Find where the given text appears and provide that cell's center as [X, Y] coordinate. 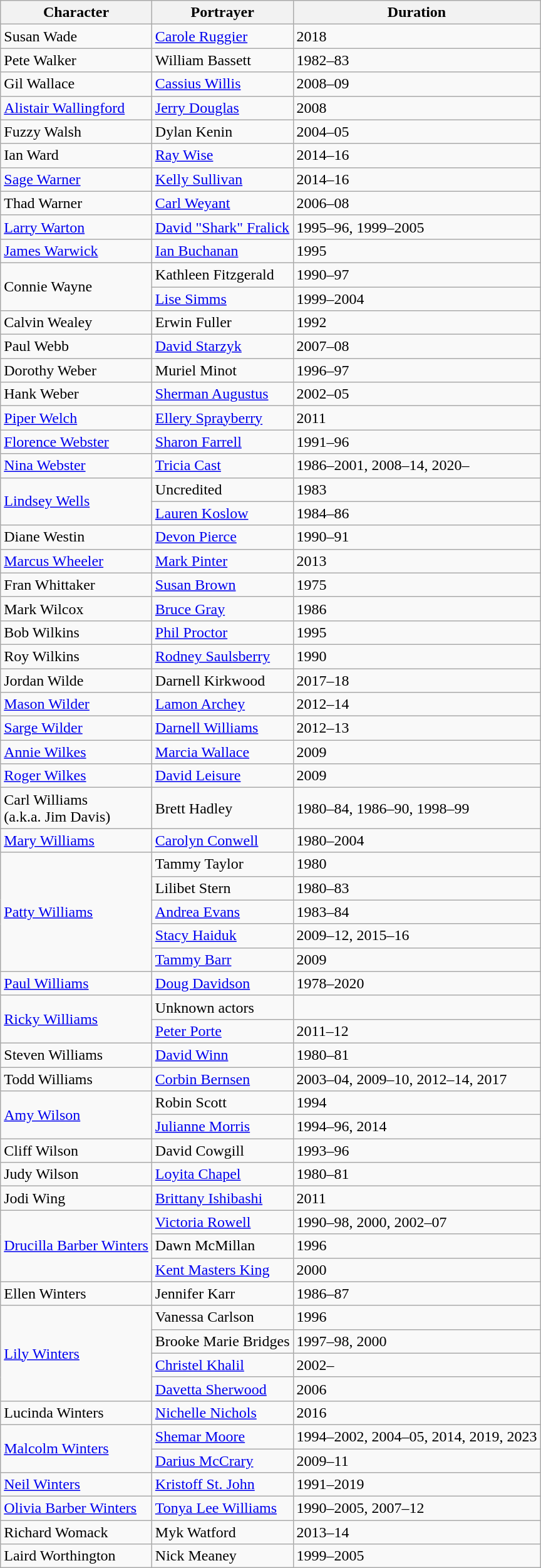
Sarge Wilder [76, 728]
Tammy Taylor [222, 864]
Neil Winters [76, 1485]
Corbin Bernsen [222, 1079]
Hank Weber [76, 394]
Carole Ruggier [222, 36]
Olivia Barber Winters [76, 1508]
Judy Wilson [76, 1174]
Ellery Sprayberry [222, 418]
David Starzyk [222, 347]
2011–12 [417, 1031]
1983–84 [417, 912]
1975 [417, 585]
Kristoff St. John [222, 1485]
Richard Womack [76, 1532]
Dawn McMillan [222, 1246]
Jordan Wilde [76, 680]
Mary Williams [76, 840]
1996–97 [417, 370]
Pete Walker [76, 60]
2002–05 [417, 394]
Character [76, 13]
Victoria Rowell [222, 1222]
Peter Porte [222, 1031]
Susan Brown [222, 585]
2017–18 [417, 680]
Nina Webster [76, 466]
Shemar Moore [222, 1436]
2016 [417, 1413]
Ian Buchanan [222, 251]
David Leisure [222, 776]
David Cowgill [222, 1151]
Sherman Augustus [222, 394]
Lamon Archey [222, 704]
Malcolm Winters [76, 1448]
Annie Wilkes [76, 752]
Ian Ward [76, 155]
2006–08 [417, 203]
Christel Khalil [222, 1365]
Devon Pierce [222, 537]
Darnell Williams [222, 728]
Sage Warner [76, 179]
Darius McCrary [222, 1461]
1990–97 [417, 274]
1980–2004 [417, 840]
2009–12, 2015–16 [417, 936]
Marcia Wallace [222, 752]
Laird Worthington [76, 1556]
Darnell Kirkwood [222, 680]
1999–2005 [417, 1556]
1999–2004 [417, 299]
Steven Williams [76, 1055]
1990–98, 2000, 2002–07 [417, 1222]
Lucinda Winters [76, 1413]
Cassius Willis [222, 84]
Doug Davidson [222, 983]
2007–08 [417, 347]
Paul Webb [76, 347]
Mark Pinter [222, 561]
Paul Williams [76, 983]
2008 [417, 108]
Erwin Fuller [222, 323]
1986–2001, 2008–14, 2020– [417, 466]
James Warwick [76, 251]
Drucilla Barber Winters [76, 1246]
1990 [417, 656]
Mason Wilder [76, 704]
Tammy Barr [222, 959]
1980–84, 1986–90, 1998–99 [417, 808]
Loyita Chapel [222, 1174]
Carolyn Conwell [222, 840]
Roger Wilkes [76, 776]
Ray Wise [222, 155]
Bruce Gray [222, 609]
Amy Wilson [76, 1115]
Kathleen Fitzgerald [222, 274]
Jodi Wing [76, 1198]
Stacy Haiduk [222, 936]
1995–96, 1999–2005 [417, 227]
Unknown actors [222, 1007]
Muriel Minot [222, 370]
1993–96 [417, 1151]
Marcus Wheeler [76, 561]
2012–14 [417, 704]
1978–2020 [417, 983]
Lindsey Wells [76, 501]
1983 [417, 489]
Florence Webster [76, 442]
Connie Wayne [76, 286]
Fran Whittaker [76, 585]
Brooke Marie Bridges [222, 1341]
Susan Wade [76, 36]
2006 [417, 1389]
Tricia Cast [222, 466]
Dorothy Weber [76, 370]
2003–04, 2009–10, 2012–14, 2017 [417, 1079]
Bob Wilkins [76, 632]
Andrea Evans [222, 912]
Thad Warner [76, 203]
Uncredited [222, 489]
2004–05 [417, 132]
Mark Wilcox [76, 609]
2002– [417, 1365]
Piper Welch [76, 418]
Kelly Sullivan [222, 179]
Patty Williams [76, 912]
2009–11 [417, 1461]
Cliff Wilson [76, 1151]
1992 [417, 323]
David Winn [222, 1055]
2000 [417, 1270]
Alistair Wallingford [76, 108]
Dylan Kenin [222, 132]
William Bassett [222, 60]
Duration [417, 13]
Carl Weyant [222, 203]
Diane Westin [76, 537]
Jennifer Karr [222, 1294]
Tonya Lee Williams [222, 1508]
1986 [417, 609]
1991–96 [417, 442]
Lauren Koslow [222, 513]
1994–2002, 2004–05, 2014, 2019, 2023 [417, 1436]
Phil Proctor [222, 632]
Jerry Douglas [222, 108]
Larry Warton [76, 227]
Sharon Farrell [222, 442]
Fuzzy Walsh [76, 132]
1994 [417, 1103]
Todd Williams [76, 1079]
1991–2019 [417, 1485]
2013–14 [417, 1532]
1997–98, 2000 [417, 1341]
Rodney Saulsberry [222, 656]
Brett Hadley [222, 808]
Gil Wallace [76, 84]
Vanessa Carlson [222, 1317]
David "Shark" Fralick [222, 227]
2018 [417, 36]
1986–87 [417, 1294]
1980 [417, 864]
Kent Masters King [222, 1270]
1980–83 [417, 888]
1990–2005, 2007–12 [417, 1508]
1990–91 [417, 537]
Julianne Morris [222, 1127]
Davetta Sherwood [222, 1389]
Nick Meaney [222, 1556]
Nichelle Nichols [222, 1413]
Lise Simms [222, 299]
Brittany Ishibashi [222, 1198]
Carl Williams(a.k.a. Jim Davis) [76, 808]
1982–83 [417, 60]
Lily Winters [76, 1353]
Ellen Winters [76, 1294]
Myk Watford [222, 1532]
Calvin Wealey [76, 323]
Robin Scott [222, 1103]
Ricky Williams [76, 1019]
2013 [417, 561]
Portrayer [222, 13]
2008–09 [417, 84]
1994–96, 2014 [417, 1127]
1984–86 [417, 513]
2012–13 [417, 728]
Lilibet Stern [222, 888]
Roy Wilkins [76, 656]
